Pinpoint the cell where the given text exists, returning its (X, Y) midpoint coordinate. 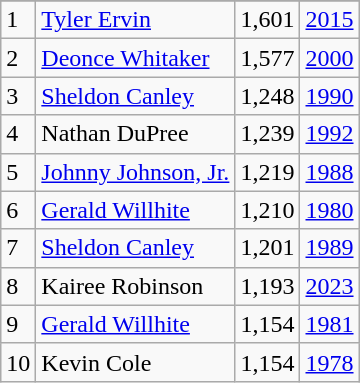
8 (18, 286)
1992 (330, 134)
1,601 (268, 20)
Tyler Ervin (136, 20)
1981 (330, 324)
1 (18, 20)
6 (18, 210)
1,248 (268, 96)
5 (18, 172)
1,219 (268, 172)
2015 (330, 20)
1978 (330, 362)
1,201 (268, 248)
1990 (330, 96)
1989 (330, 248)
Deonce Whitaker (136, 58)
10 (18, 362)
3 (18, 96)
Nathan DuPree (136, 134)
Johnny Johnson, Jr. (136, 172)
1988 (330, 172)
1980 (330, 210)
Kairee Robinson (136, 286)
1,239 (268, 134)
1,193 (268, 286)
7 (18, 248)
1,210 (268, 210)
2023 (330, 286)
1,577 (268, 58)
2 (18, 58)
2000 (330, 58)
Kevin Cole (136, 362)
4 (18, 134)
9 (18, 324)
